From the cell containing the given text, extract its center point as (X, Y) coordinate. 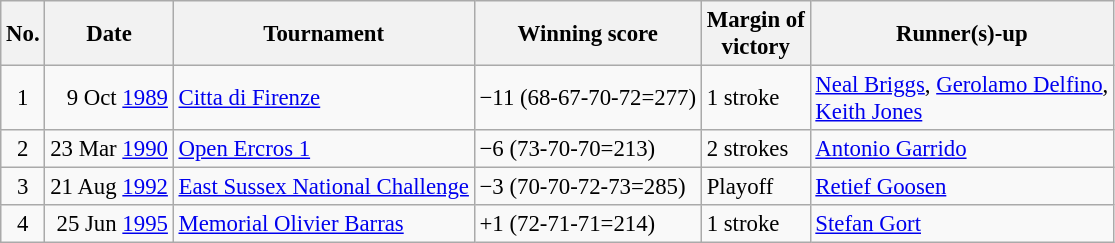
Open Ercros 1 (324, 149)
21 Aug 1992 (109, 187)
25 Jun 1995 (109, 224)
3 (23, 187)
Memorial Olivier Barras (324, 224)
Playoff (756, 187)
No. (23, 34)
+1 (72-71-71=214) (588, 224)
Margin ofvictory (756, 34)
Retief Goosen (962, 187)
East Sussex National Challenge (324, 187)
Antonio Garrido (962, 149)
4 (23, 224)
Stefan Gort (962, 224)
−3 (70-70-72-73=285) (588, 187)
Winning score (588, 34)
Neal Briggs, Gerolamo Delfino, Keith Jones (962, 98)
−6 (73-70-70=213) (588, 149)
2 (23, 149)
1 (23, 98)
Date (109, 34)
9 Oct 1989 (109, 98)
Citta di Firenze (324, 98)
23 Mar 1990 (109, 149)
Tournament (324, 34)
2 strokes (756, 149)
Runner(s)-up (962, 34)
−11 (68-67-70-72=277) (588, 98)
